For the text-containing cell, return its midpoint in (x, y) coordinate format. 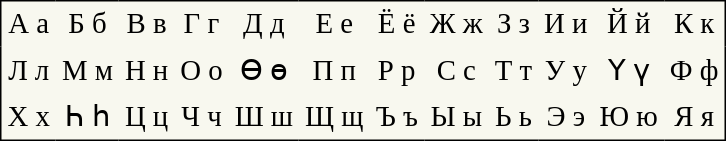
Р р (396, 69)
З з (514, 24)
Ф ф (694, 69)
О о (201, 69)
Г г (201, 24)
В в (146, 24)
И и (566, 24)
Л л (28, 69)
А а (28, 24)
Б б (88, 24)
Ё ё (396, 24)
П п (334, 69)
Ү ү (628, 69)
Д д (264, 24)
Ы ы (456, 116)
Й й (628, 24)
Ъ ъ (396, 116)
Н н (146, 69)
Ц ц (146, 116)
Т т (514, 69)
Э э (566, 116)
Ю ю (628, 116)
Ж ж (456, 24)
Ь ь (514, 116)
Щ щ (334, 116)
Х х (28, 116)
Ч ч (201, 116)
Һ һ (88, 116)
Ш ш (264, 116)
У у (566, 69)
Я я (694, 116)
Е е (334, 24)
С с (456, 69)
М м (88, 69)
К к (694, 24)
Ө ө (264, 69)
